Extract the (x, y) coordinate from the center of the cell holding the provided text.  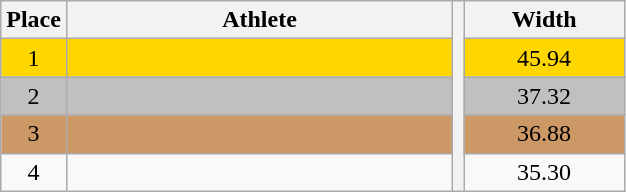
1 (34, 58)
37.32 (544, 96)
Place (34, 20)
Width (544, 20)
Athlete (259, 20)
3 (34, 134)
4 (34, 172)
36.88 (544, 134)
2 (34, 96)
45.94 (544, 58)
35.30 (544, 172)
